Return (X, Y) of the center of cell containing provided text 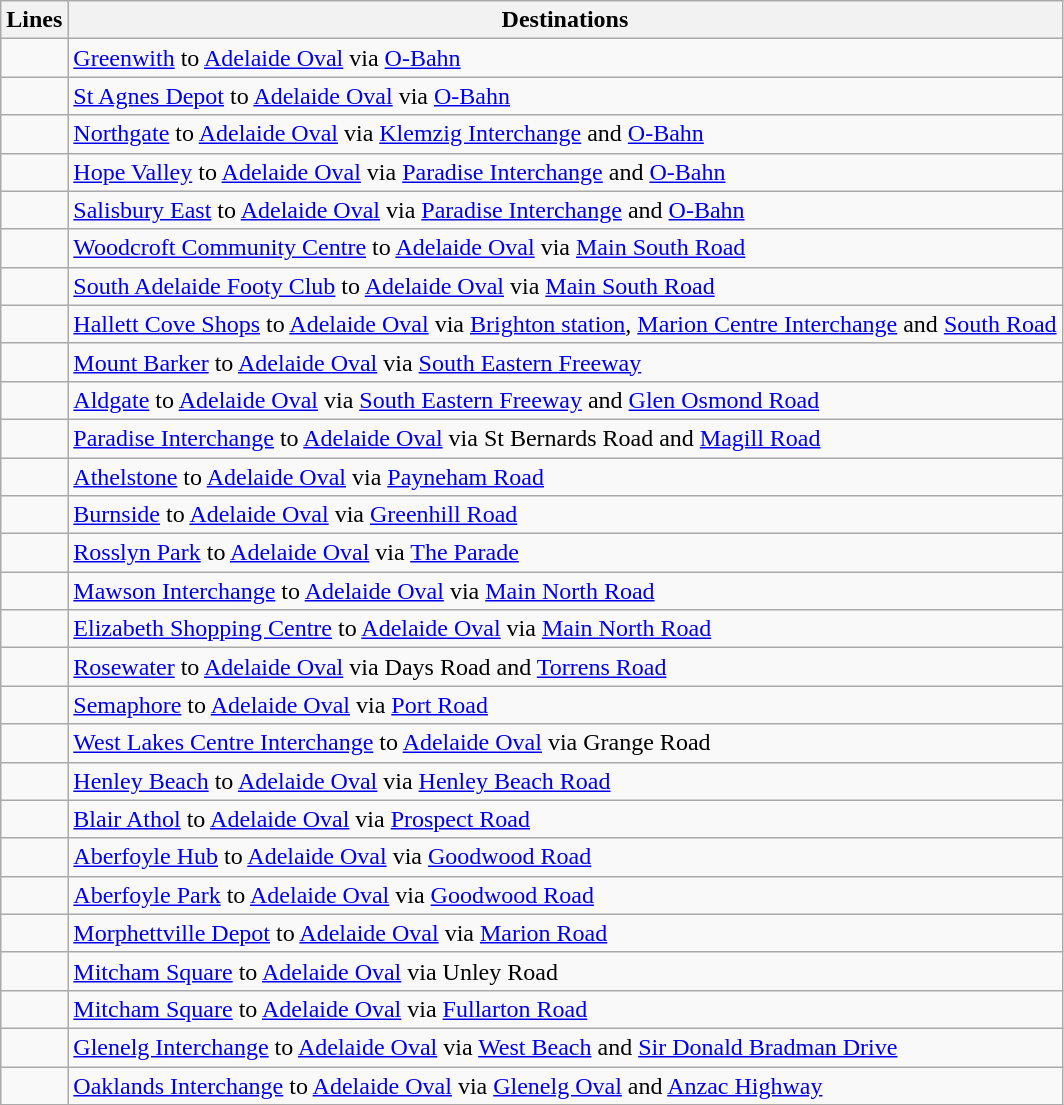
Oaklands Interchange to Adelaide Oval via Glenelg Oval and Anzac Highway (565, 1085)
Northgate to Adelaide Oval via Klemzig Interchange and O-Bahn (565, 134)
Athelstone to Adelaide Oval via Payneham Road (565, 477)
St Agnes Depot to Adelaide Oval via O-Bahn (565, 96)
Mount Barker to Adelaide Oval via South Eastern Freeway (565, 362)
Morphettville Depot to Adelaide Oval via Marion Road (565, 933)
Mitcham Square to Adelaide Oval via Unley Road (565, 971)
Henley Beach to Adelaide Oval via Henley Beach Road (565, 781)
Rosslyn Park to Adelaide Oval via The Parade (565, 553)
Glenelg Interchange to Adelaide Oval via West Beach and Sir Donald Bradman Drive (565, 1047)
Elizabeth Shopping Centre to Adelaide Oval via Main North Road (565, 629)
Semaphore to Adelaide Oval via Port Road (565, 705)
Rosewater to Adelaide Oval via Days Road and Torrens Road (565, 667)
South Adelaide Footy Club to Adelaide Oval via Main South Road (565, 286)
Mitcham Square to Adelaide Oval via Fullarton Road (565, 1009)
Aldgate to Adelaide Oval via South Eastern Freeway and Glen Osmond Road (565, 400)
Hope Valley to Adelaide Oval via Paradise Interchange and O-Bahn (565, 172)
Greenwith to Adelaide Oval via O-Bahn (565, 58)
Blair Athol to Adelaide Oval via Prospect Road (565, 819)
West Lakes Centre Interchange to Adelaide Oval via Grange Road (565, 743)
Lines (34, 20)
Salisbury East to Adelaide Oval via Paradise Interchange and O-Bahn (565, 210)
Destinations (565, 20)
Woodcroft Community Centre to Adelaide Oval via Main South Road (565, 248)
Aberfoyle Hub to Adelaide Oval via Goodwood Road (565, 857)
Hallett Cove Shops to Adelaide Oval via Brighton station, Marion Centre Interchange and South Road (565, 324)
Burnside to Adelaide Oval via Greenhill Road (565, 515)
Mawson Interchange to Adelaide Oval via Main North Road (565, 591)
Aberfoyle Park to Adelaide Oval via Goodwood Road (565, 895)
Paradise Interchange to Adelaide Oval via St Bernards Road and Magill Road (565, 438)
